Detect which cell encompasses the target text, then output its [x, y] center coordinate. 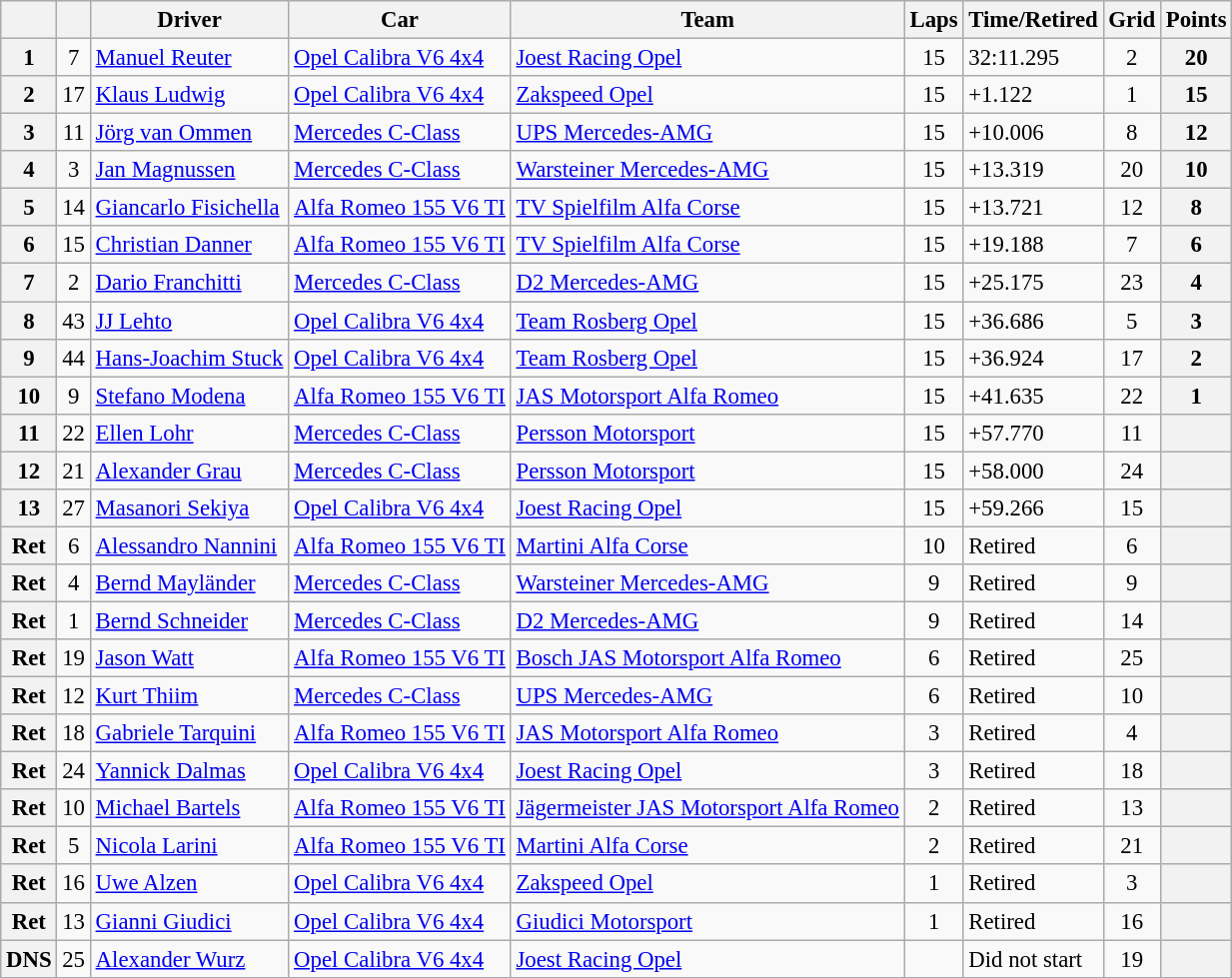
23 [1131, 283]
+36.686 [1033, 321]
Laps [933, 20]
Gabriele Tarquini [190, 733]
Team [707, 20]
Dario Franchitti [190, 283]
+10.006 [1033, 133]
Bernd Schneider [190, 620]
Grid [1131, 20]
Giudici Motorsport [707, 921]
Alexander Grau [190, 471]
+59.266 [1033, 508]
Klaus Ludwig [190, 95]
+57.770 [1033, 433]
Kurt Thiim [190, 696]
Car [400, 20]
Nicola Larini [190, 846]
Stefano Modena [190, 396]
+41.635 [1033, 396]
32:11.295 [1033, 58]
Michael Bartels [190, 808]
+25.175 [1033, 283]
+36.924 [1033, 358]
+1.122 [1033, 95]
Alessandro Nannini [190, 545]
Yannick Dalmas [190, 771]
JJ Lehto [190, 321]
Bosch JAS Motorsport Alfa Romeo [707, 658]
Bernd Mayländer [190, 583]
+19.188 [1033, 245]
+58.000 [1033, 471]
Christian Danner [190, 245]
Ellen Lohr [190, 433]
43 [74, 321]
Time/Retired [1033, 20]
+13.319 [1033, 170]
Driver [190, 20]
Jägermeister JAS Motorsport Alfa Romeo [707, 808]
Manuel Reuter [190, 58]
Jason Watt [190, 658]
Gianni Giudici [190, 921]
+13.721 [1033, 208]
Uwe Alzen [190, 884]
Did not start [1033, 959]
Alexander Wurz [190, 959]
27 [74, 508]
Points [1195, 20]
DNS [29, 959]
Jan Magnussen [190, 170]
Jörg van Ommen [190, 133]
Masanori Sekiya [190, 508]
Giancarlo Fisichella [190, 208]
Hans-Joachim Stuck [190, 358]
44 [74, 358]
